Provide the (x, y) coordinate of the cell's center where the given text is located.  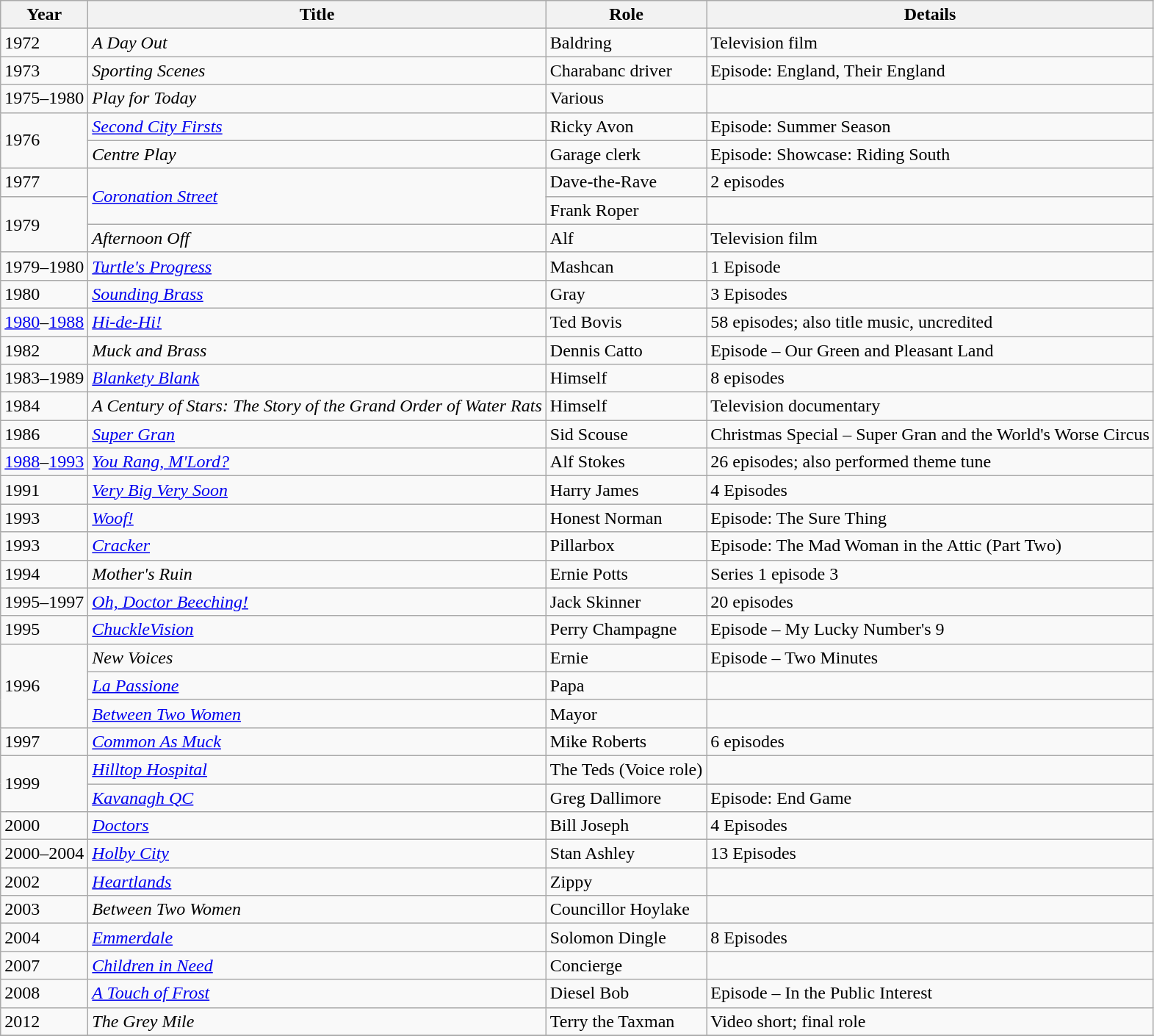
Frank Roper (626, 210)
1979–1980 (44, 266)
Ted Bovis (626, 322)
Mayor (626, 713)
Hi-de-Hi! (317, 322)
Super Gran (317, 434)
Terry the Taxman (626, 1021)
Episode – Our Green and Pleasant Land (930, 350)
Children in Need (317, 965)
The Teds (Voice role) (626, 769)
1997 (44, 741)
Sporting Scenes (317, 71)
Ernie Potts (626, 574)
Episode – In the Public Interest (930, 993)
Television documentary (930, 406)
1976 (44, 140)
2004 (44, 938)
Year (44, 15)
1991 (44, 490)
Video short; final role (930, 1021)
1979 (44, 224)
Play for Today (317, 98)
1983–1989 (44, 378)
A Touch of Frost (317, 993)
1999 (44, 783)
26 episodes; also performed theme tune (930, 462)
1973 (44, 71)
Episode: The Mad Woman in the Attic (Part Two) (930, 546)
Cracker (317, 546)
3 Episodes (930, 294)
Sid Scouse (626, 434)
Woof! (317, 518)
2008 (44, 993)
Series 1 episode 3 (930, 574)
8 Episodes (930, 938)
2003 (44, 910)
Councillor Hoylake (626, 910)
1994 (44, 574)
Episode: Summer Season (930, 126)
Solomon Dingle (626, 938)
Christmas Special – Super Gran and the World's Worse Circus (930, 434)
Episode: The Sure Thing (930, 518)
Alf Stokes (626, 462)
Papa (626, 686)
1980 (44, 294)
New Voices (317, 658)
Doctors (317, 826)
Ricky Avon (626, 126)
Jack Skinner (626, 602)
20 episodes (930, 602)
ChuckleVision (317, 630)
Garage clerk (626, 154)
La Passione (317, 686)
You Rang, M'Lord? (317, 462)
Diesel Bob (626, 993)
Hilltop Hospital (317, 769)
Details (930, 15)
1986 (44, 434)
Common As Muck (317, 741)
Greg Dallimore (626, 797)
Blankety Blank (317, 378)
6 episodes (930, 741)
Harry James (626, 490)
1984 (44, 406)
Title (317, 15)
A Century of Stars: The Story of the Grand Order of Water Rats (317, 406)
Kavanagh QC (317, 797)
Episode – My Lucky Number's 9 (930, 630)
Pillarbox (626, 546)
Charabanc driver (626, 71)
Mike Roberts (626, 741)
Turtle's Progress (317, 266)
13 Episodes (930, 854)
Episode: Showcase: Riding South (930, 154)
2000–2004 (44, 854)
1977 (44, 182)
8 episodes (930, 378)
The Grey Mile (317, 1021)
Episode: England, Their England (930, 71)
1995–1997 (44, 602)
Stan Ashley (626, 854)
58 episodes; also title music, uncredited (930, 322)
Coronation Street (317, 196)
Mashcan (626, 266)
Centre Play (317, 154)
Concierge (626, 965)
Ernie (626, 658)
Episode: End Game (930, 797)
1972 (44, 43)
Gray (626, 294)
Bill Joseph (626, 826)
1988–1993 (44, 462)
1975–1980 (44, 98)
1 Episode (930, 266)
Zippy (626, 882)
2 episodes (930, 182)
Sounding Brass (317, 294)
Second City Firsts (317, 126)
A Day Out (317, 43)
1996 (44, 686)
Dennis Catto (626, 350)
Perry Champagne (626, 630)
Very Big Very Soon (317, 490)
Baldring (626, 43)
Holby City (317, 854)
Emmerdale (317, 938)
Role (626, 15)
Oh, Doctor Beeching! (317, 602)
1982 (44, 350)
Afternoon Off (317, 238)
2000 (44, 826)
Various (626, 98)
2012 (44, 1021)
2002 (44, 882)
Mother's Ruin (317, 574)
Muck and Brass (317, 350)
Alf (626, 238)
1995 (44, 630)
2007 (44, 965)
1980–1988 (44, 322)
Episode – Two Minutes (930, 658)
Heartlands (317, 882)
Honest Norman (626, 518)
Dave-the-Rave (626, 182)
